For the text-containing cell, return its midpoint in [x, y] coordinate format. 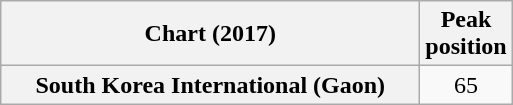
Chart (2017) [210, 34]
Peakposition [466, 34]
South Korea International (Gaon) [210, 85]
65 [466, 85]
